Capture the cell that displays the provided text and extract its [X, Y] central coordinate. 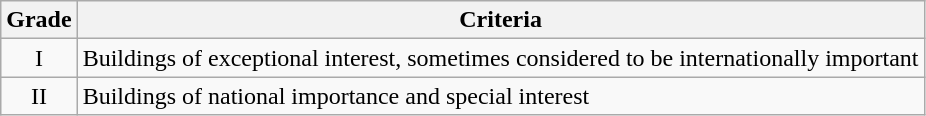
II [39, 96]
Buildings of national importance and special interest [500, 96]
Grade [39, 20]
I [39, 58]
Criteria [500, 20]
Buildings of exceptional interest, sometimes considered to be internationally important [500, 58]
